Capture the cell that displays the provided text and extract its [X, Y] central coordinate. 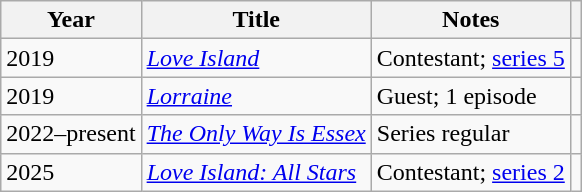
2025 [71, 172]
Series regular [470, 134]
Love Island: All Stars [256, 172]
Love Island [256, 58]
Notes [470, 20]
Lorraine [256, 96]
2022–present [71, 134]
Title [256, 20]
Year [71, 20]
Contestant; series 2 [470, 172]
Contestant; series 5 [470, 58]
The Only Way Is Essex [256, 134]
Guest; 1 episode [470, 96]
